Return (X, Y) of the center of cell containing provided text 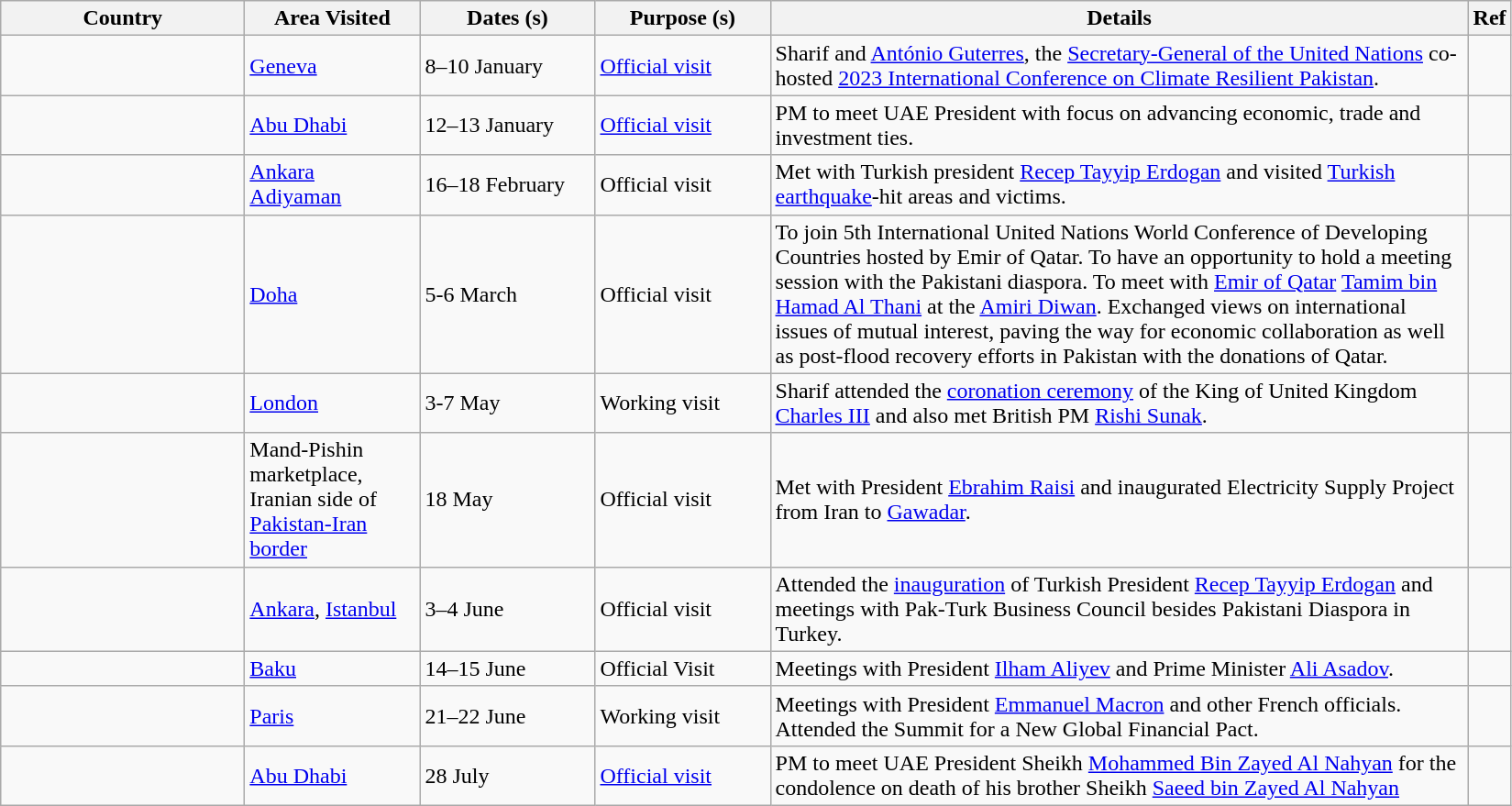
PM to meet UAE President with focus on advancing economic, trade and investment ties. (1119, 125)
Geneva (332, 66)
Details (1119, 18)
Ref (1489, 18)
Dates (s) (508, 18)
Met with President Ebrahim Raisi and inaugurated Electricity Supply Project from Iran to Gawadar. (1119, 500)
Sharif and António Guterres, the Secretary-General of the United Nations co-hosted 2023 International Conference on Climate Resilient Pakistan. (1119, 66)
Attended the inauguration of Turkish President Recep Tayyip Erdogan and meetings with Pak-Turk Business Council besides Pakistani Diaspora in Turkey. (1119, 609)
Meetings with President Emmanuel Macron and other French officials. Attended the Summit for a New Global Financial Pact. (1119, 715)
3-7 May (508, 403)
14–15 June (508, 668)
Country (123, 18)
5-6 March (508, 293)
Official Visit (682, 668)
12–13 January (508, 125)
18 May (508, 500)
London (332, 403)
Sharif attended the coronation ceremony of the King of United Kingdom Charles III and also met British PM Rishi Sunak. (1119, 403)
16–18 February (508, 185)
Met with Turkish president Recep Tayyip Erdogan and visited Turkish earthquake-hit areas and victims. (1119, 185)
Doha (332, 293)
Mand-Pishin marketplace, Iranian side of Pakistan-Iran border (332, 500)
Baku (332, 668)
Meetings with President Ilham Aliyev and Prime Minister Ali Asadov. (1119, 668)
Area Visited (332, 18)
3–4 June (508, 609)
28 July (508, 776)
Ankara, Istanbul (332, 609)
AnkaraAdiyaman (332, 185)
21–22 June (508, 715)
8–10 January (508, 66)
Paris (332, 715)
Purpose (s) (682, 18)
PM to meet UAE President Sheikh Mohammed Bin Zayed Al Nahyan for the condolence on death of his brother Sheikh Saeed bin Zayed Al Nahyan (1119, 776)
